Determine the [x, y] coordinate at the center of the cell enclosing the given text.  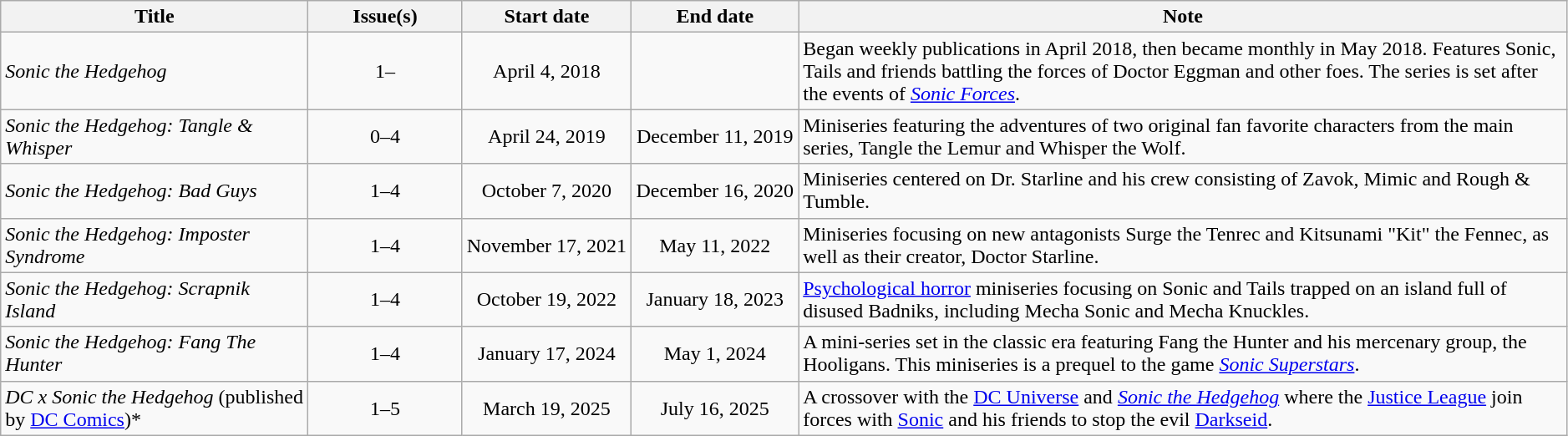
Miniseries focusing on new antagonists Surge the Tenrec and Kitsunami "Kit" the Fennec, as well as their creator, Doctor Starline. [1183, 246]
End date [715, 17]
0–4 [385, 137]
Sonic the Hedgehog: Tangle & Whisper [155, 137]
November 17, 2021 [546, 246]
April 4, 2018 [546, 71]
Title [155, 17]
Psychological horror miniseries focusing on Sonic and Tails trapped on an island full of disused Badniks, including Mecha Sonic and Mecha Knuckles. [1183, 299]
DC x Sonic the Hedgehog (published by DC Comics)* [155, 408]
Sonic the Hedgehog: Scrapnik Island [155, 299]
1–5 [385, 408]
Note [1183, 17]
Start date [546, 17]
March 19, 2025 [546, 408]
Miniseries centered on Dr. Starline and his crew consisting of Zavok, Mimic and Rough & Tumble. [1183, 190]
A crossover with the DC Universe and Sonic the Hedgehog where the Justice League join forces with Sonic and his friends to stop the evil Darkseid. [1183, 408]
January 17, 2024 [546, 354]
July 16, 2025 [715, 408]
April 24, 2019 [546, 137]
January 18, 2023 [715, 299]
May 11, 2022 [715, 246]
December 11, 2019 [715, 137]
October 19, 2022 [546, 299]
October 7, 2020 [546, 190]
Sonic the Hedgehog: Bad Guys [155, 190]
May 1, 2024 [715, 354]
Sonic the Hedgehog: Imposter Syndrome [155, 246]
1– [385, 71]
December 16, 2020 [715, 190]
Sonic the Hedgehog [155, 71]
Miniseries featuring the adventures of two original fan favorite characters from the main series, Tangle the Lemur and Whisper the Wolf. [1183, 137]
Sonic the Hedgehog: Fang The Hunter [155, 354]
Issue(s) [385, 17]
